Find where the given text appears and provide that cell's center as (x, y) coordinate. 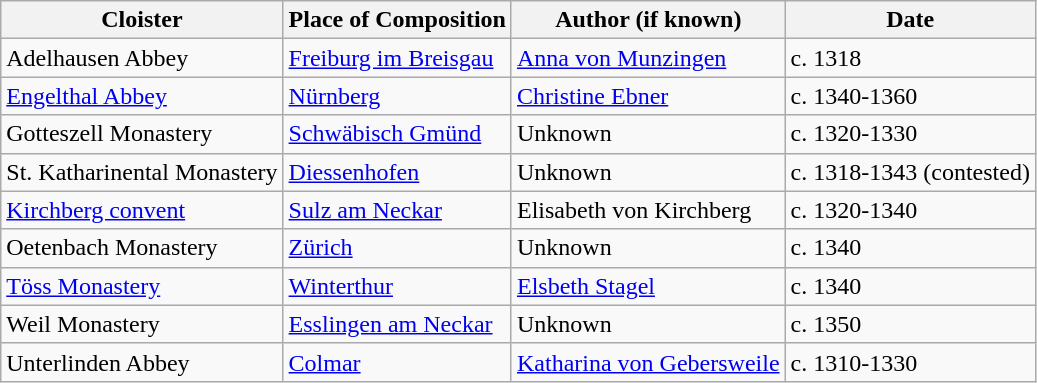
Christine Ebner (648, 96)
Oetenbach Monastery (142, 248)
c. 1318 (910, 58)
Engelthal Abbey (142, 96)
c. 1310-1330 (910, 362)
Sulz am Neckar (397, 210)
c. 1320-1330 (910, 134)
Place of Composition (397, 20)
c. 1340-1360 (910, 96)
Unterlinden Abbey (142, 362)
Diessenhofen (397, 172)
Kirchberg convent (142, 210)
Winterthur (397, 286)
Freiburg im Breisgau (397, 58)
Gotteszell Monastery (142, 134)
Esslingen am Neckar (397, 324)
c. 1350 (910, 324)
St. Katharinental Monastery (142, 172)
Elisabeth von Kirchberg (648, 210)
Nürnberg (397, 96)
Date (910, 20)
Schwäbisch Gmünd (397, 134)
Zürich (397, 248)
Colmar (397, 362)
Adelhausen Abbey (142, 58)
Weil Monastery (142, 324)
c. 1318-1343 (contested) (910, 172)
Töss Monastery (142, 286)
Katharina von Gebersweile (648, 362)
Author (if known) (648, 20)
Anna von Munzingen (648, 58)
Cloister (142, 20)
c. 1320-1340 (910, 210)
Elsbeth Stagel (648, 286)
